Pinpoint the cell where the given text exists, returning its [X, Y] midpoint coordinate. 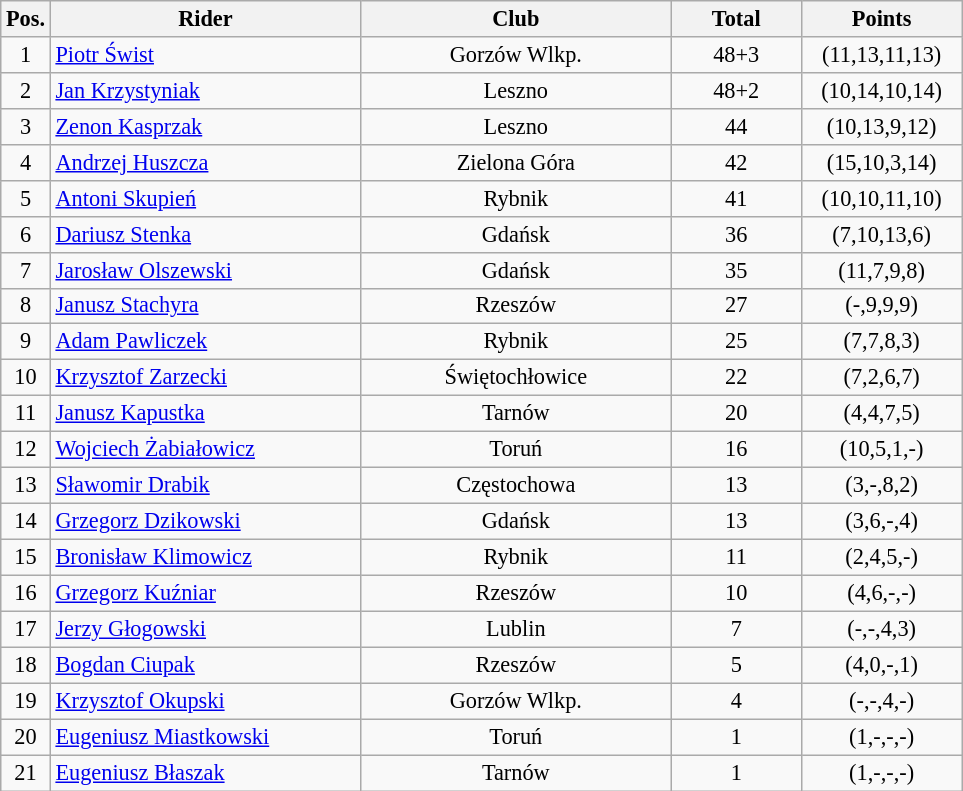
Bronisław Klimowicz [205, 557]
(10,10,11,10) [881, 198]
(3,6,-,4) [881, 521]
(11,13,11,13) [881, 55]
48+2 [736, 90]
(11,7,9,8) [881, 270]
Częstochowa [516, 485]
Janusz Kapustka [205, 414]
Janusz Stachyra [205, 306]
Total [736, 19]
14 [26, 521]
21 [26, 773]
Grzegorz Kuźniar [205, 593]
42 [736, 162]
Krzysztof Okupski [205, 701]
Antoni Skupień [205, 198]
12 [26, 450]
(10,14,10,14) [881, 90]
3 [26, 126]
25 [736, 342]
(4,0,-,1) [881, 665]
8 [26, 306]
(7,2,6,7) [881, 378]
(10,13,9,12) [881, 126]
36 [736, 234]
Jerzy Głogowski [205, 629]
Eugeniusz Błaszak [205, 773]
(2,4,5,-) [881, 557]
Eugeniusz Miastkowski [205, 737]
27 [736, 306]
(10,5,1,-) [881, 450]
Zielona Góra [516, 162]
Zenon Kasprzak [205, 126]
Adam Pawliczek [205, 342]
19 [26, 701]
(3,-,8,2) [881, 485]
Wojciech Żabiałowicz [205, 450]
Pos. [26, 19]
35 [736, 270]
Jarosław Olszewski [205, 270]
(-,-,4,3) [881, 629]
Jan Krzystyniak [205, 90]
Rider [205, 19]
Grzegorz Dzikowski [205, 521]
Bogdan Ciupak [205, 665]
2 [26, 90]
Club [516, 19]
Świętochłowice [516, 378]
6 [26, 234]
18 [26, 665]
44 [736, 126]
(-,-,4,-) [881, 701]
Dariusz Stenka [205, 234]
Points [881, 19]
48+3 [736, 55]
9 [26, 342]
Krzysztof Zarzecki [205, 378]
(7,10,13,6) [881, 234]
41 [736, 198]
17 [26, 629]
(4,6,-,-) [881, 593]
22 [736, 378]
(4,4,7,5) [881, 414]
Piotr Świst [205, 55]
(15,10,3,14) [881, 162]
Sławomir Drabik [205, 485]
(7,7,8,3) [881, 342]
Andrzej Huszcza [205, 162]
15 [26, 557]
(-,9,9,9) [881, 306]
Lublin [516, 629]
